Detect which cell encompasses the target text, then output its [x, y] center coordinate. 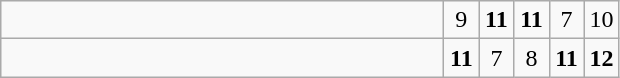
9 [462, 20]
10 [602, 20]
12 [602, 58]
8 [532, 58]
